Identify which cell holds the provided text, then report its (x, y) central coordinate. 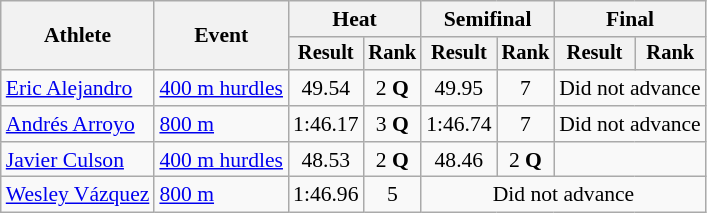
Final (630, 19)
1:46.17 (326, 124)
Andrés Arroyo (78, 124)
49.95 (458, 88)
Event (221, 36)
48.53 (326, 160)
3 Q (393, 124)
48.46 (458, 160)
Javier Culson (78, 160)
Eric Alejandro (78, 88)
Athlete (78, 36)
Semifinal (488, 19)
Heat (354, 19)
Wesley Vázquez (78, 195)
1:46.74 (458, 124)
5 (393, 195)
49.54 (326, 88)
1:46.96 (326, 195)
